Output the [x, y] coordinate of the center of the cell containing the given text.  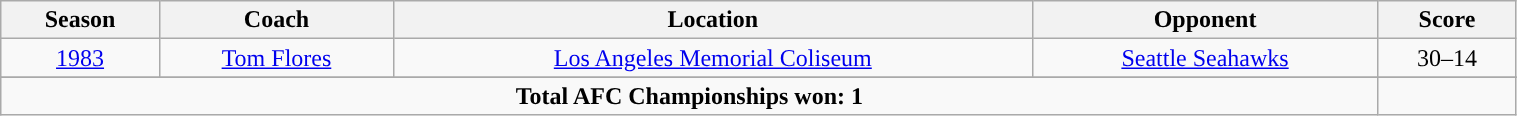
Season [80, 20]
Los Angeles Memorial Coliseum [713, 58]
Seattle Seahawks [1205, 58]
Opponent [1205, 20]
Location [713, 20]
1983 [80, 58]
Total AFC Championships won: 1 [690, 96]
30–14 [1447, 58]
Tom Flores [276, 58]
Score [1447, 20]
Coach [276, 20]
